Return the (X, Y) coordinate for the center point of the cell that contains the specified text.  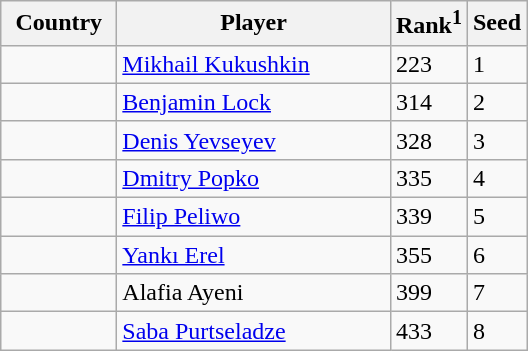
Country (59, 24)
Benjamin Lock (254, 102)
8 (496, 331)
1 (496, 64)
223 (428, 64)
328 (428, 140)
7 (496, 293)
4 (496, 178)
Alafia Ayeni (254, 293)
Denis Yevseyev (254, 140)
Player (254, 24)
Rank1 (428, 24)
2 (496, 102)
335 (428, 178)
Mikhail Kukushkin (254, 64)
6 (496, 255)
399 (428, 293)
314 (428, 102)
Filip Peliwo (254, 217)
Dmitry Popko (254, 178)
339 (428, 217)
Seed (496, 24)
5 (496, 217)
3 (496, 140)
355 (428, 255)
Yankı Erel (254, 255)
Saba Purtseladze (254, 331)
433 (428, 331)
